Search for the cell housing the specified text and yield its (x, y) center coordinate. 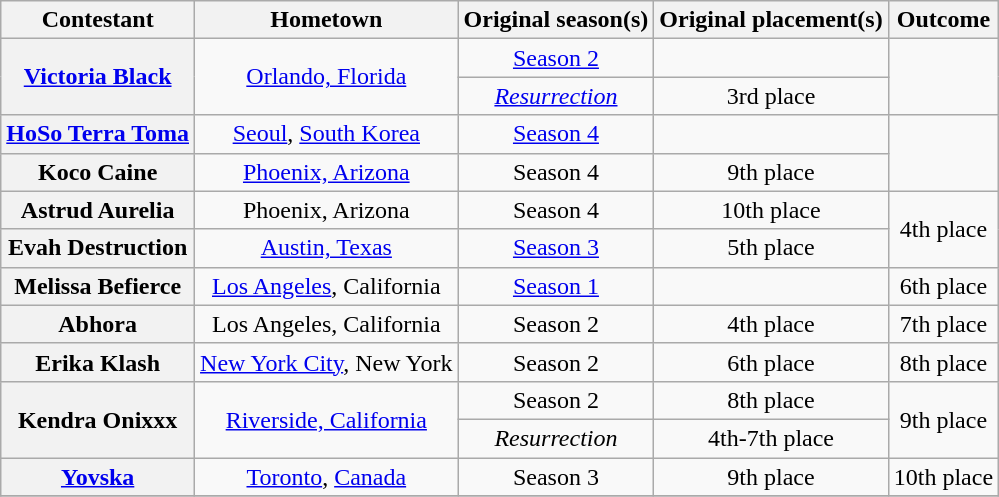
Hometown (327, 20)
Season 1 (556, 286)
5th place (771, 248)
New York City, New York (327, 362)
Abhora (98, 324)
Original placement(s) (771, 20)
Contestant (98, 20)
HoSo Terra Toma (98, 134)
Melissa Befierce (98, 286)
Koco Caine (98, 172)
4th-7th place (771, 438)
Astrud Aurelia (98, 210)
Victoria Black (98, 77)
7th place (943, 324)
Erika Klash (98, 362)
Yovska (98, 477)
3rd place (771, 96)
Riverside, California (327, 419)
Seoul, South Korea (327, 134)
Outcome (943, 20)
Austin, Texas (327, 248)
Original season(s) (556, 20)
Toronto, Canada (327, 477)
Orlando, Florida (327, 77)
Kendra Onixxx (98, 419)
Evah Destruction (98, 248)
